Identify which cell holds the provided text, then report its [x, y] central coordinate. 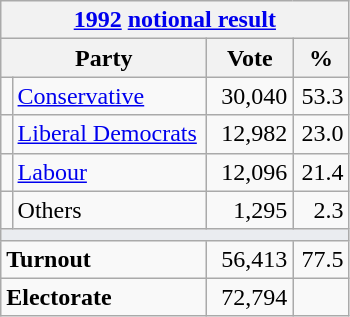
Party [104, 58]
Turnout [104, 259]
1992 notional result [175, 20]
12,096 [250, 172]
Conservative [110, 96]
53.3 [321, 96]
23.0 [321, 134]
Vote [250, 58]
30,040 [250, 96]
56,413 [250, 259]
Liberal Democrats [110, 134]
2.3 [321, 210]
% [321, 58]
1,295 [250, 210]
Labour [110, 172]
72,794 [250, 297]
12,982 [250, 134]
21.4 [321, 172]
Others [110, 210]
Electorate [104, 297]
77.5 [321, 259]
